From the cell containing the given text, extract its center point as (x, y) coordinate. 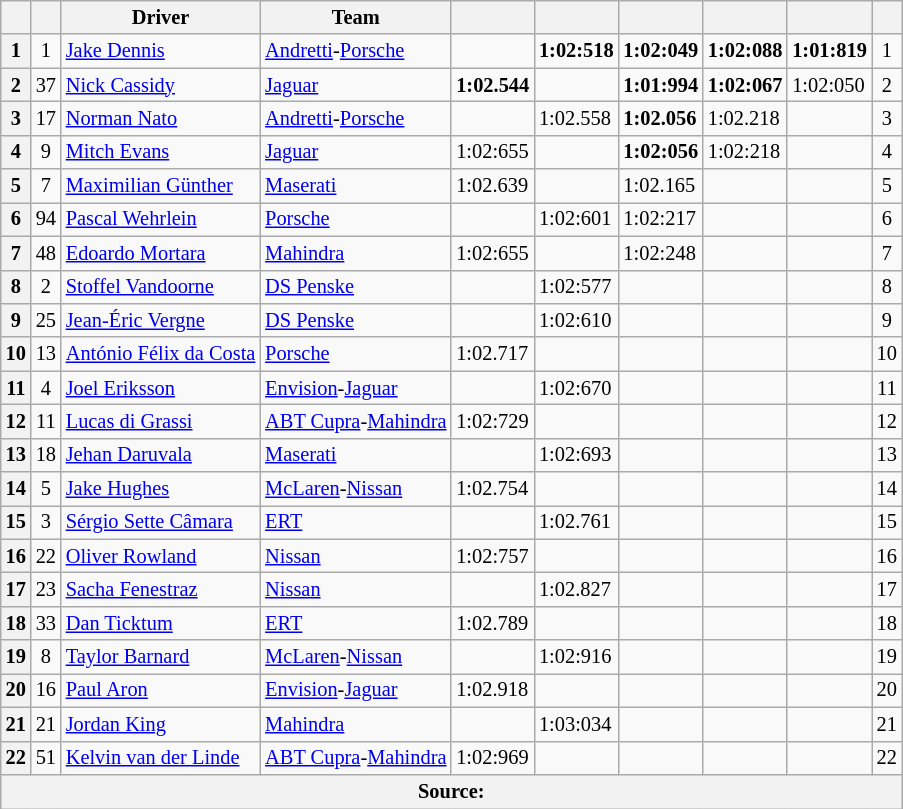
Sacha Fenestraz (160, 589)
1:02.218 (745, 118)
48 (46, 253)
51 (46, 758)
1:02.717 (492, 354)
1:02.544 (492, 85)
1:02.761 (576, 522)
Taylor Barnard (160, 657)
1:02:088 (745, 51)
Jehan Daruvala (160, 455)
1:02:217 (660, 219)
1:03:034 (576, 724)
1:02.165 (660, 186)
1:02:577 (576, 287)
Sérgio Sette Câmara (160, 522)
1:02:916 (576, 657)
94 (46, 219)
Dan Ticktum (160, 623)
Source: (452, 791)
Nick Cassidy (160, 85)
Maximilian Günther (160, 186)
1:02:049 (660, 51)
Stoffel Vandoorne (160, 287)
1:02:248 (660, 253)
1:02.639 (492, 186)
1:02:056 (660, 152)
Paul Aron (160, 690)
Mitch Evans (160, 152)
Driver (160, 17)
1:02:218 (745, 152)
1:02:050 (829, 85)
Jean-Éric Vergne (160, 320)
1:02.827 (576, 589)
1:02:729 (492, 421)
1:02.754 (492, 489)
1:02:610 (576, 320)
Jake Dennis (160, 51)
1:02:518 (576, 51)
António Félix da Costa (160, 354)
Pascal Wehrlein (160, 219)
33 (46, 623)
1:02.558 (576, 118)
Oliver Rowland (160, 556)
Jordan King (160, 724)
1:02:693 (576, 455)
Team (356, 17)
Joel Eriksson (160, 388)
23 (46, 589)
37 (46, 85)
Kelvin van der Linde (160, 758)
1:01:994 (660, 85)
25 (46, 320)
1:02:067 (745, 85)
1:02.789 (492, 623)
Norman Nato (160, 118)
Lucas di Grassi (160, 421)
1:02.056 (660, 118)
1:01:819 (829, 51)
1:02:670 (576, 388)
Jake Hughes (160, 489)
Edoardo Mortara (160, 253)
1:02.918 (492, 690)
1:02:757 (492, 556)
1:02:601 (576, 219)
1:02:969 (492, 758)
